Provide the (X, Y) coordinate of the cell's center where the given text is located.  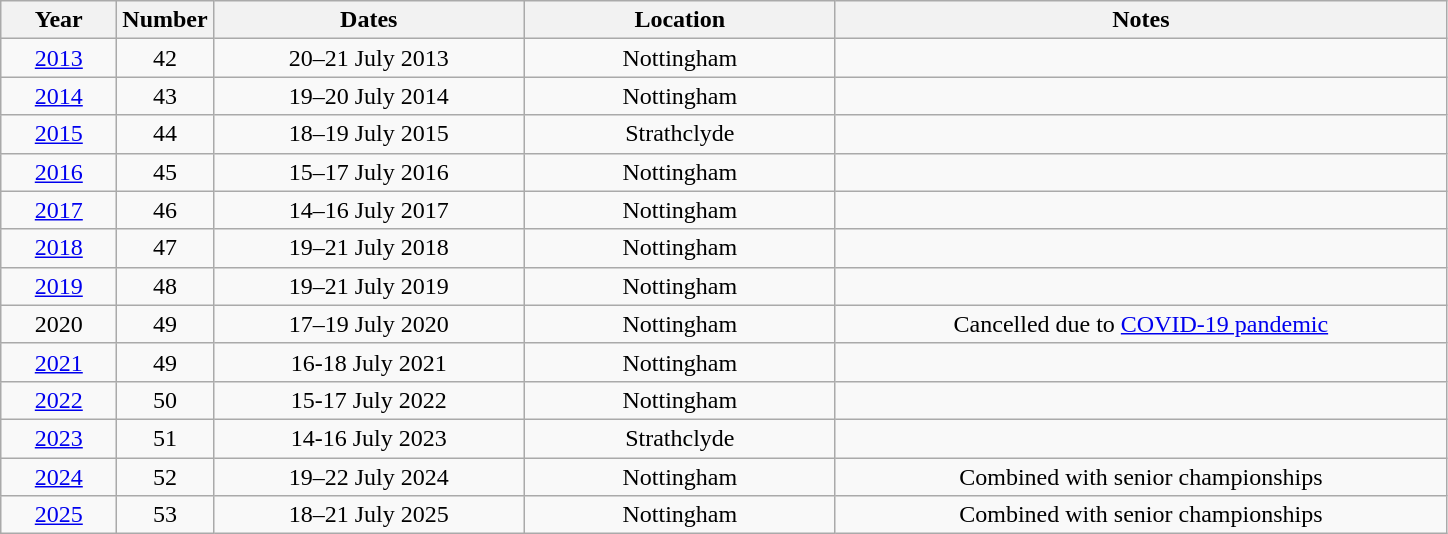
2014 (59, 96)
2018 (59, 248)
19–21 July 2018 (368, 248)
19–21 July 2019 (368, 286)
45 (165, 172)
50 (165, 400)
2019 (59, 286)
Location (680, 20)
19–20 July 2014 (368, 96)
2022 (59, 400)
15-17 July 2022 (368, 400)
Dates (368, 20)
15–17 July 2016 (368, 172)
18–19 July 2015 (368, 134)
2024 (59, 477)
2021 (59, 362)
44 (165, 134)
2025 (59, 515)
Cancelled due to COVID-19 pandemic (1140, 324)
2017 (59, 210)
42 (165, 58)
18–21 July 2025 (368, 515)
2013 (59, 58)
Year (59, 20)
20–21 July 2013 (368, 58)
43 (165, 96)
53 (165, 515)
2016 (59, 172)
17–19 July 2020 (368, 324)
51 (165, 438)
Number (165, 20)
16-18 July 2021 (368, 362)
52 (165, 477)
Notes (1140, 20)
2015 (59, 134)
46 (165, 210)
2020 (59, 324)
19–22 July 2024 (368, 477)
14–16 July 2017 (368, 210)
47 (165, 248)
48 (165, 286)
2023 (59, 438)
14-16 July 2023 (368, 438)
